Find where the given text appears and provide that cell's center as (X, Y) coordinate. 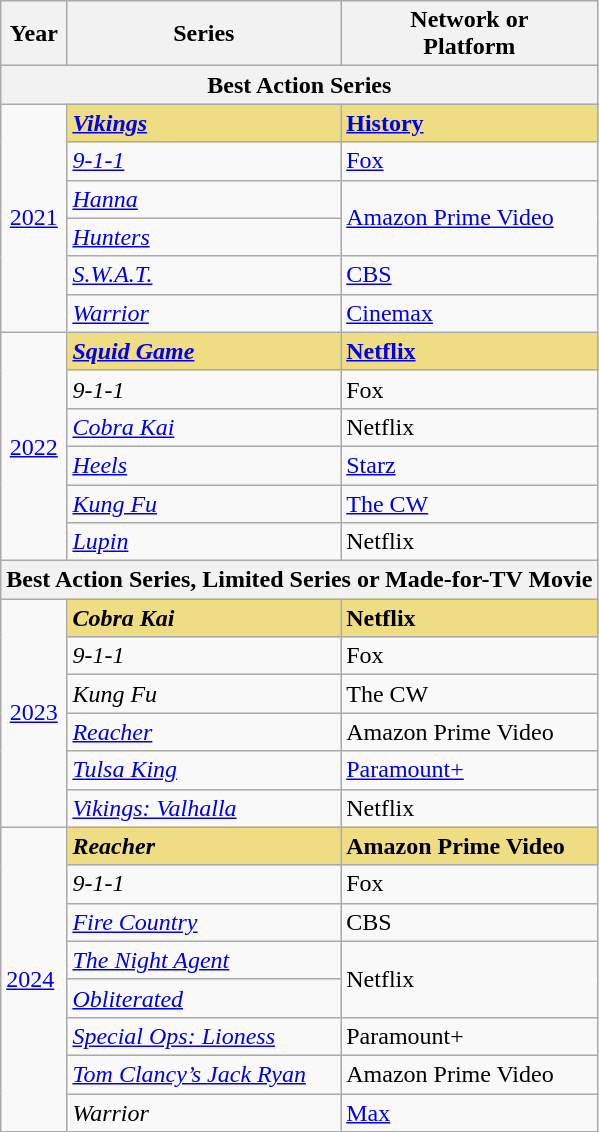
History (470, 123)
Max (470, 1113)
Tom Clancy’s Jack Ryan (204, 1074)
Best Action Series (300, 85)
S.W.A.T. (204, 275)
Vikings (204, 123)
Obliterated (204, 998)
The Night Agent (204, 960)
Year (34, 34)
Lupin (204, 542)
Network orPlatform (470, 34)
Squid Game (204, 351)
2021 (34, 218)
Starz (470, 465)
Special Ops: Lioness (204, 1036)
Hunters (204, 237)
Hanna (204, 199)
Best Action Series, Limited Series or Made-for-TV Movie (300, 580)
2022 (34, 446)
Series (204, 34)
2024 (34, 979)
Fire Country (204, 922)
Vikings: Valhalla (204, 808)
2023 (34, 713)
Cinemax (470, 313)
Heels (204, 465)
Tulsa King (204, 770)
